Provide the (X, Y) coordinate of the cell's center where the given text is located.  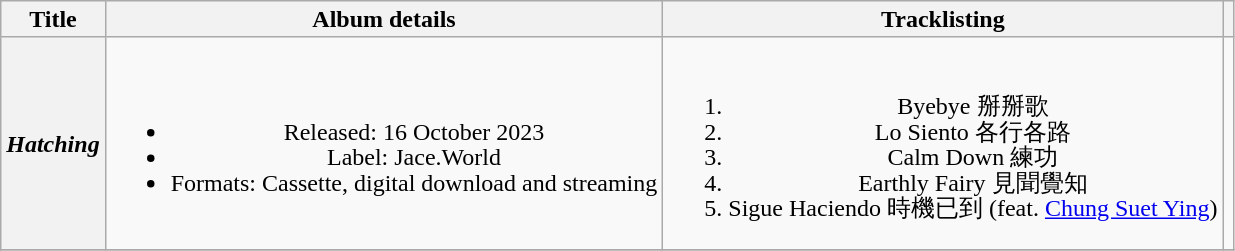
Hatching (53, 143)
Tracklisting (943, 20)
Released: 16 October 2023Label: Jace.WorldFormats: Cassette, digital download and streaming (384, 143)
Album details (384, 20)
Byebye 掰掰歌Lo Siento 各行各路Calm Down 練功Earthly Fairy 見聞覺知Sigue Haciendo 時機已到 (feat. Chung Suet Ying) (943, 143)
Title (53, 20)
